Find where the given text appears and provide that cell's center as [x, y] coordinate. 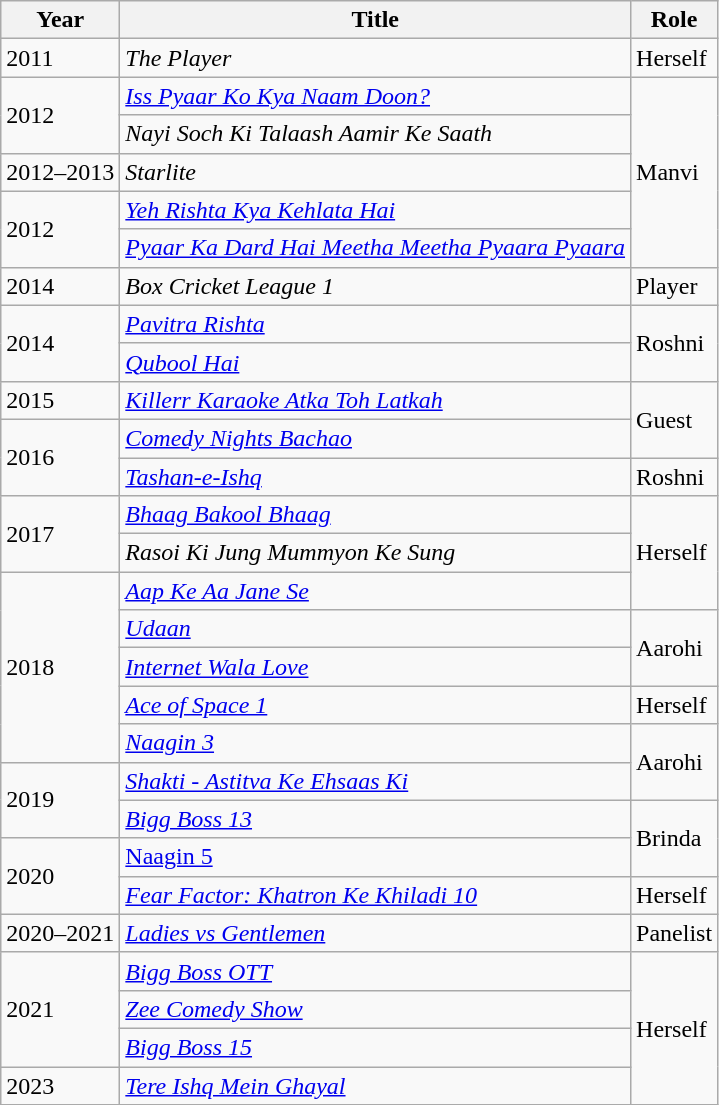
2023 [60, 1085]
Naagin 5 [376, 857]
Zee Comedy Show [376, 1009]
2021 [60, 1009]
Rasoi Ki Jung Mummyon Ke Sung [376, 553]
Qubool Hai [376, 362]
2020–2021 [60, 933]
Ace of Space 1 [376, 705]
2011 [60, 58]
Bigg Boss OTT [376, 971]
Comedy Nights Bachao [376, 438]
2018 [60, 667]
Title [376, 20]
Brinda [674, 838]
2020 [60, 876]
Pavitra Rishta [376, 324]
Role [674, 20]
Box Cricket League 1 [376, 286]
Bigg Boss 15 [376, 1047]
2019 [60, 800]
Panelist [674, 933]
Tere Ishq Mein Ghayal [376, 1085]
Bigg Boss 13 [376, 819]
2012–2013 [60, 172]
2016 [60, 457]
2015 [60, 400]
Pyaar Ka Dard Hai Meetha Meetha Pyaara Pyaara [376, 248]
Yeh Rishta Kya Kehlata Hai [376, 210]
Starlite [376, 172]
Shakti - Astitva Ke Ehsaas Ki [376, 781]
Player [674, 286]
Fear Factor: Khatron Ke Khiladi 10 [376, 895]
Nayi Soch Ki Talaash Aamir Ke Saath [376, 134]
Guest [674, 419]
Ladies vs Gentlemen [376, 933]
Killerr Karaoke Atka Toh Latkah [376, 400]
Aap Ke Aa Jane Se [376, 591]
Bhaag Bakool Bhaag [376, 515]
2017 [60, 534]
Udaan [376, 629]
Year [60, 20]
Internet Wala Love [376, 667]
Tashan-e-Ishq [376, 477]
Manvi [674, 172]
Iss Pyaar Ko Kya Naam Doon? [376, 96]
Naagin 3 [376, 743]
The Player [376, 58]
